For the text-containing cell, return its midpoint in (x, y) coordinate format. 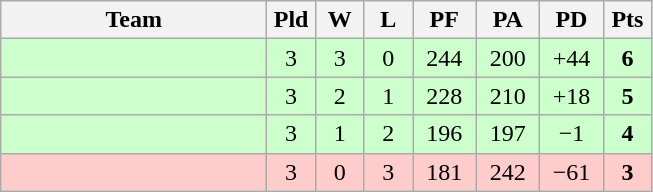
210 (508, 96)
196 (444, 134)
181 (444, 172)
244 (444, 58)
Team (134, 20)
PF (444, 20)
Pld (292, 20)
200 (508, 58)
Pts (628, 20)
−1 (572, 134)
+18 (572, 96)
5 (628, 96)
PA (508, 20)
−61 (572, 172)
6 (628, 58)
+44 (572, 58)
4 (628, 134)
W (340, 20)
L (388, 20)
197 (508, 134)
PD (572, 20)
242 (508, 172)
228 (444, 96)
